Pinpoint the cell where the given text exists, returning its [x, y] midpoint coordinate. 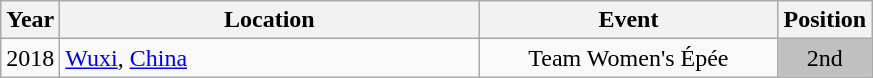
Year [30, 20]
Event [628, 20]
Location [270, 20]
Position [825, 20]
Team Women's Épée [628, 58]
Wuxi, China [270, 58]
2018 [30, 58]
2nd [825, 58]
